Pinpoint the cell where the given text exists, returning its [x, y] midpoint coordinate. 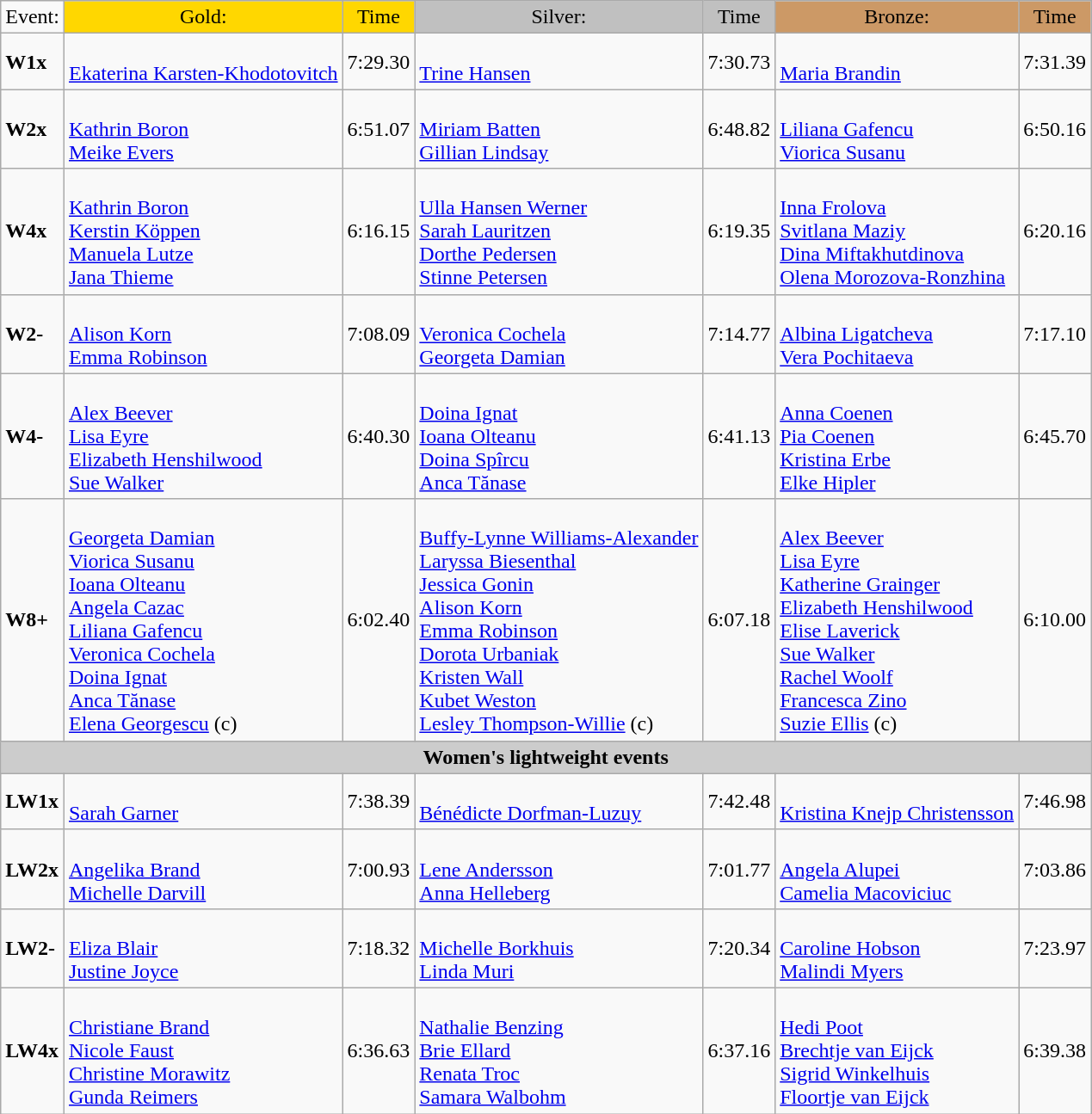
W4x [33, 231]
7:08.09 [379, 334]
Anna CoenenPia CoenenKristina ErbeElke Hipler [897, 436]
7:46.98 [1055, 802]
Angela AlupeiCamelia Macoviciuc [897, 869]
7:20.34 [739, 948]
6:45.70 [1055, 436]
W1x [33, 62]
Ekaterina Karsten-Khodotovitch [203, 62]
Kristina Knejp Christensson [897, 802]
Bénédicte Dorfman-Luzuy [559, 802]
Eliza BlairJustine Joyce [203, 948]
6:02.40 [379, 619]
Ulla Hansen WernerSarah LauritzenDorthe PedersenStinne Petersen [559, 231]
7:18.32 [379, 948]
7:01.77 [739, 869]
Alison KornEmma Robinson [203, 334]
W4- [33, 436]
Veronica CochelaGeorgeta Damian [559, 334]
Nathalie BenzingBrie EllardRenata TrocSamara Walbohm [559, 1050]
7:31.39 [1055, 62]
W8+ [33, 619]
Trine Hansen [559, 62]
6:51.07 [379, 129]
Alex BeeverLisa EyreKatherine GraingerElizabeth HenshilwoodElise LaverickSue WalkerRachel WoolfFrancesca ZinoSuzie Ellis (c) [897, 619]
Sarah Garner [203, 802]
6:41.13 [739, 436]
W2x [33, 129]
Miriam BattenGillian Lindsay [559, 129]
LW1x [33, 802]
Maria Brandin [897, 62]
7:17.10 [1055, 334]
7:03.86 [1055, 869]
Kathrin BoronMeike Evers [203, 129]
Caroline HobsonMalindi Myers [897, 948]
6:16.15 [379, 231]
Bronze: [897, 17]
6:40.30 [379, 436]
6:37.16 [739, 1050]
LW2- [33, 948]
Albina LigatchevaVera Pochitaeva [897, 334]
Event: [33, 17]
6:48.82 [739, 129]
7:23.97 [1055, 948]
6:39.38 [1055, 1050]
Georgeta DamianViorica SusanuIoana OlteanuAngela CazacLiliana GafencuVeronica CochelaDoina IgnatAnca TănaseElena Georgescu (c) [203, 619]
7:42.48 [739, 802]
Alex BeeverLisa EyreElizabeth HenshilwoodSue Walker [203, 436]
6:19.35 [739, 231]
Liliana GafencuViorica Susanu [897, 129]
Inna FrolovaSvitlana MaziyDina MiftakhutdinovaOlena Morozova-Ronzhina [897, 231]
Angelika BrandMichelle Darvill [203, 869]
7:29.30 [379, 62]
Christiane BrandNicole FaustChristine MorawitzGunda Reimers [203, 1050]
Women's lightweight events [546, 757]
7:00.93 [379, 869]
Michelle BorkhuisLinda Muri [559, 948]
7:38.39 [379, 802]
W2- [33, 334]
Hedi PootBrechtje van EijckSigrid WinkelhuisFloortje van Eijck [897, 1050]
Silver: [559, 17]
Doina IgnatIoana OlteanuDoina SpîrcuAnca Tănase [559, 436]
Gold: [203, 17]
LW4x [33, 1050]
Kathrin BoronKerstin KöppenManuela LutzeJana Thieme [203, 231]
6:20.16 [1055, 231]
6:10.00 [1055, 619]
6:36.63 [379, 1050]
LW2x [33, 869]
6:07.18 [739, 619]
6:50.16 [1055, 129]
7:14.77 [739, 334]
7:30.73 [739, 62]
Lene AnderssonAnna Helleberg [559, 869]
